Determine the [x, y] coordinate at the center of the cell enclosing the given text.  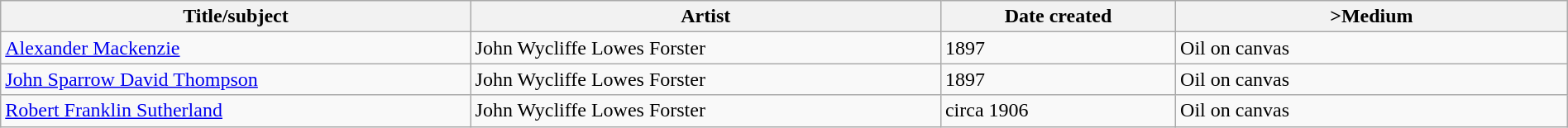
Title/subject [236, 17]
John Sparrow David Thompson [236, 79]
Robert Franklin Sutherland [236, 111]
Artist [705, 17]
circa 1906 [1058, 111]
Date created [1058, 17]
Alexander Mackenzie [236, 48]
>Medium [1372, 17]
